For the text-containing cell, return its midpoint in [x, y] coordinate format. 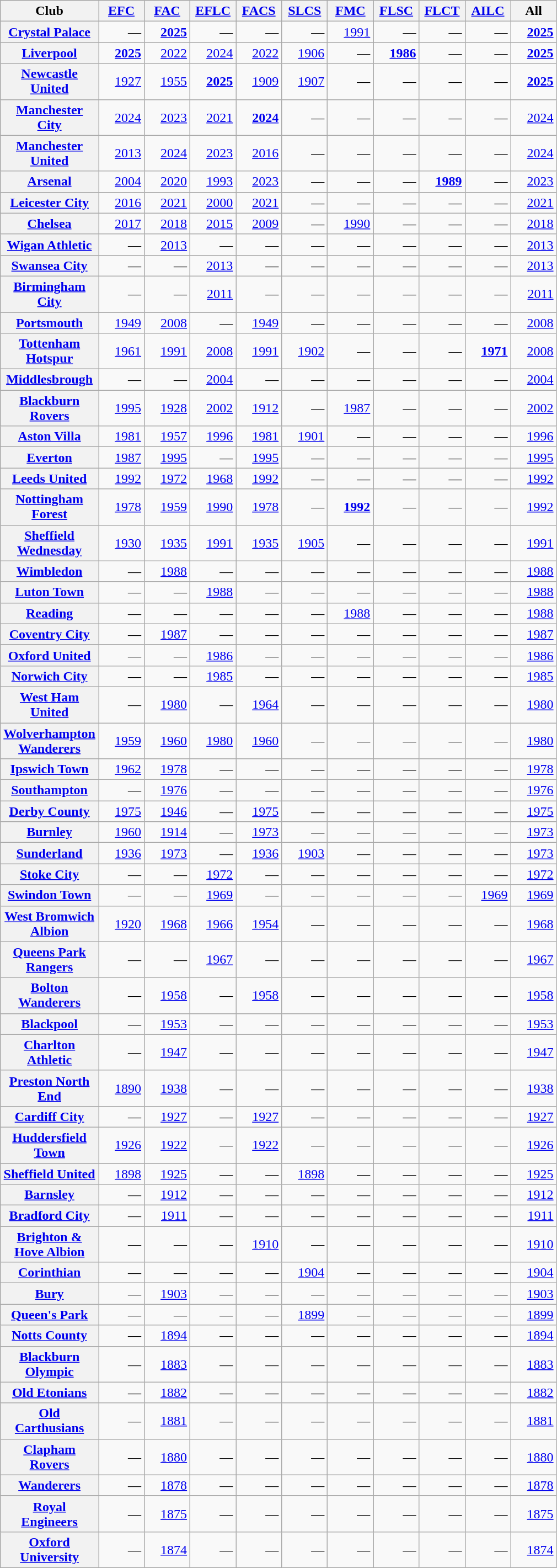
Brighton & Hove Albion [50, 1244]
2000 [213, 203]
Luton Town [50, 592]
West Ham United [50, 704]
2015 [213, 224]
Oxford United [50, 655]
1909 [259, 82]
Leeds United [50, 479]
1907 [304, 82]
1989 [442, 182]
1902 [304, 351]
1914 [168, 832]
Chelsea [50, 224]
1993 [213, 182]
Wanderers [50, 1485]
Everton [50, 458]
Birmingham City [50, 294]
2009 [259, 224]
AILC [488, 11]
1920 [121, 924]
Reading [50, 613]
1928 [168, 408]
Derby County [50, 811]
Norwich City [50, 676]
Newcastle United [50, 82]
FMC [351, 11]
Burnley [50, 832]
2020 [168, 182]
Sunderland [50, 853]
1962 [121, 769]
Royal Engineers [50, 1513]
2017 [121, 224]
FACS [259, 11]
Queens Park Rangers [50, 959]
Wigan Athletic [50, 244]
Wimbledon [50, 571]
Aston Villa [50, 437]
Manchester City [50, 117]
Club [50, 11]
Barnsley [50, 1195]
Blackburn Olympic [50, 1364]
Stoke City [50, 874]
Bradford City [50, 1216]
Swansea City [50, 265]
Bury [50, 1294]
Cardiff City [50, 1117]
Corinthian [50, 1273]
Coventry City [50, 634]
Sheffield Wednesday [50, 543]
Old Carthusians [50, 1421]
Blackburn Rovers [50, 408]
1966 [213, 924]
SLCS [304, 11]
1954 [259, 924]
FLCT [442, 11]
Crystal Palace [50, 32]
1957 [168, 437]
Ipswich Town [50, 769]
All [534, 11]
Nottingham Forest [50, 507]
FLSC [396, 11]
1890 [121, 1088]
Bolton Wanderers [50, 996]
West Bromwich Albion [50, 924]
1946 [168, 811]
Arsenal [50, 182]
Queen's Park [50, 1315]
EFC [121, 11]
Tottenham Hotspur [50, 351]
Sheffield United [50, 1174]
Wolverhampton Wanderers [50, 741]
Oxford University [50, 1550]
FAC [168, 11]
1955 [168, 82]
1905 [304, 543]
Clapham Rovers [50, 1457]
Huddersfield Town [50, 1145]
Manchester United [50, 153]
1964 [259, 704]
1930 [121, 543]
EFLC [213, 11]
Charlton Athletic [50, 1052]
Preston North End [50, 1088]
Notts County [50, 1336]
1906 [304, 53]
Swindon Town [50, 895]
Portsmouth [50, 323]
Liverpool [50, 53]
Middlesbrough [50, 380]
Leicester City [50, 203]
1971 [488, 351]
Southampton [50, 790]
Old Etonians [50, 1392]
Blackpool [50, 1024]
1901 [304, 437]
1961 [121, 351]
